Locate the cell with the specified text and output its (X, Y) center coordinate. 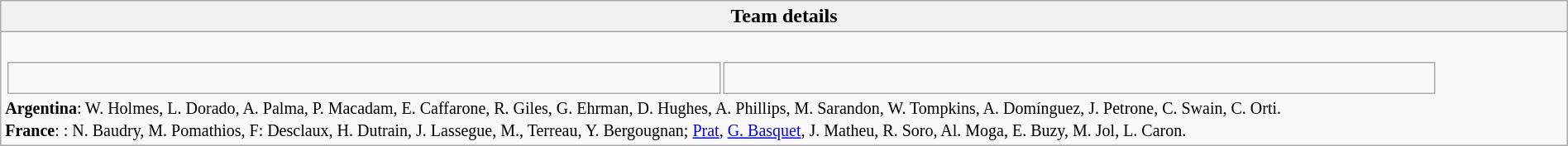
Team details (784, 16)
